Search for the cell housing the specified text and yield its [X, Y] center coordinate. 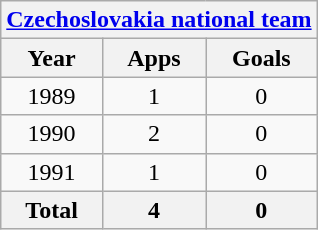
1990 [52, 134]
1989 [52, 96]
Year [52, 58]
1991 [52, 172]
Goals [262, 58]
2 [154, 134]
Apps [154, 58]
4 [154, 210]
Czechoslovakia national team [159, 20]
Total [52, 210]
